For the text-containing cell, return its midpoint in [x, y] coordinate format. 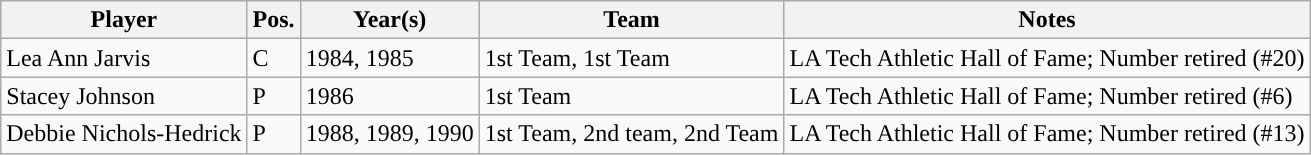
LA Tech Athletic Hall of Fame; Number retired (#13) [1047, 134]
1st Team, 1st Team [632, 58]
Player [124, 20]
Year(s) [390, 20]
1988, 1989, 1990 [390, 134]
1st Team [632, 96]
Notes [1047, 20]
Debbie Nichols-Hedrick [124, 134]
Stacey Johnson [124, 96]
Lea Ann Jarvis [124, 58]
1984, 1985 [390, 58]
1st Team, 2nd team, 2nd Team [632, 134]
1986 [390, 96]
Pos. [274, 20]
LA Tech Athletic Hall of Fame; Number retired (#6) [1047, 96]
LA Tech Athletic Hall of Fame; Number retired (#20) [1047, 58]
Team [632, 20]
C [274, 58]
